Return the [x, y] coordinate for the center point of the cell that contains the specified text.  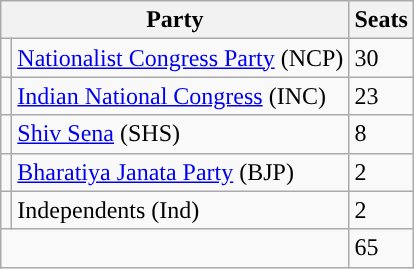
Bharatiya Janata Party (BJP) [180, 172]
Indian National Congress (INC) [180, 96]
30 [381, 58]
Shiv Sena (SHS) [180, 134]
Party [175, 20]
Independents (Ind) [180, 210]
Seats [381, 20]
65 [381, 248]
Nationalist Congress Party (NCP) [180, 58]
8 [381, 134]
23 [381, 96]
